Locate the cell with the specified text and output its [X, Y] center coordinate. 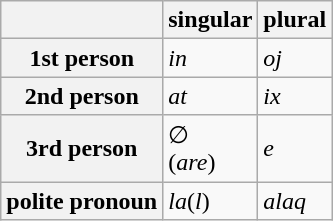
plural [295, 20]
e [295, 148]
1st person [82, 58]
in [210, 58]
oj [295, 58]
∅(are) [210, 148]
alaq [295, 201]
la(l) [210, 201]
2nd person [82, 96]
polite pronoun [82, 201]
at [210, 96]
singular [210, 20]
3rd person [82, 148]
ix [295, 96]
